Provide the [X, Y] coordinate of the cell's center where the given text is located.  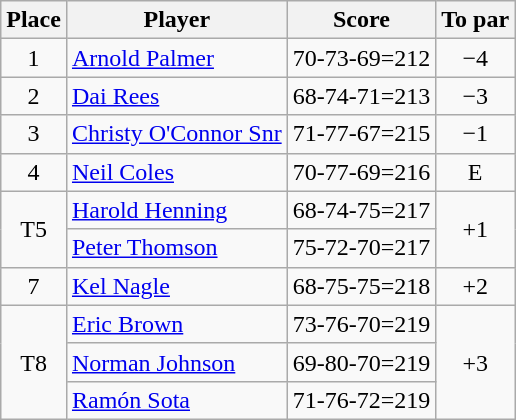
2 [34, 96]
68-75-75=218 [362, 286]
Peter Thomson [176, 248]
Christy O'Connor Snr [176, 134]
+2 [476, 286]
69-80-70=219 [362, 362]
Eric Brown [176, 324]
−4 [476, 58]
1 [34, 58]
75-72-70=217 [362, 248]
E [476, 172]
Ramón Sota [176, 400]
71-77-67=215 [362, 134]
4 [34, 172]
3 [34, 134]
Norman Johnson [176, 362]
Neil Coles [176, 172]
Kel Nagle [176, 286]
7 [34, 286]
68-74-71=213 [362, 96]
+1 [476, 229]
Player [176, 20]
To par [476, 20]
Dai Rees [176, 96]
T5 [34, 229]
T8 [34, 362]
Place [34, 20]
68-74-75=217 [362, 210]
70-73-69=212 [362, 58]
−1 [476, 134]
+3 [476, 362]
Arnold Palmer [176, 58]
70-77-69=216 [362, 172]
Harold Henning [176, 210]
73-76-70=219 [362, 324]
−3 [476, 96]
71-76-72=219 [362, 400]
Score [362, 20]
